Pinpoint the cell where the given text exists, returning its [x, y] midpoint coordinate. 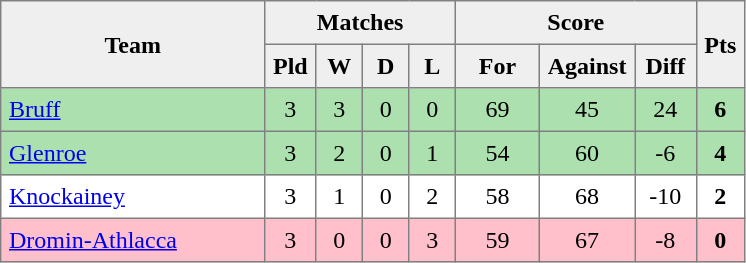
Score [576, 23]
-6 [666, 153]
67 [586, 240]
Pld [290, 66]
58 [497, 197]
Matches [360, 23]
Against [586, 66]
For [497, 66]
Team [133, 44]
59 [497, 240]
Bruff [133, 110]
60 [586, 153]
Pts [720, 44]
Diff [666, 66]
L [432, 66]
68 [586, 197]
Glenroe [133, 153]
54 [497, 153]
6 [720, 110]
24 [666, 110]
W [339, 66]
D [385, 66]
4 [720, 153]
Knockainey [133, 197]
45 [586, 110]
Dromin-Athlacca [133, 240]
-8 [666, 240]
69 [497, 110]
-10 [666, 197]
